For the text-containing cell, return its midpoint in (X, Y) coordinate format. 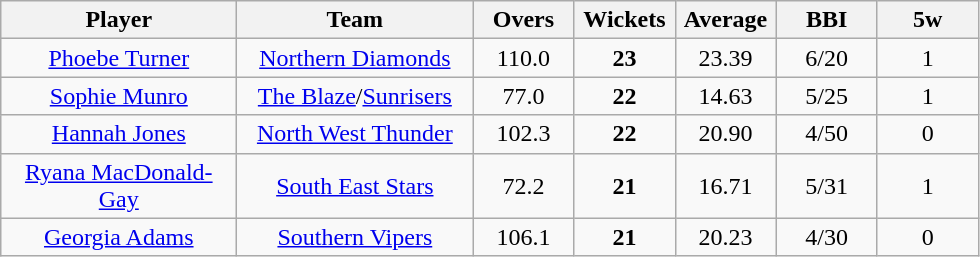
Wickets (624, 20)
23 (624, 58)
106.1 (524, 237)
6/20 (826, 58)
102.3 (524, 134)
5/31 (826, 186)
Northern Diamonds (355, 58)
South East Stars (355, 186)
Average (726, 20)
4/50 (826, 134)
20.90 (726, 134)
72.2 (524, 186)
Phoebe Turner (119, 58)
14.63 (726, 96)
5/25 (826, 96)
77.0 (524, 96)
4/30 (826, 237)
Ryana MacDonald-Gay (119, 186)
5w (928, 20)
The Blaze/Sunrisers (355, 96)
Overs (524, 20)
Georgia Adams (119, 237)
16.71 (726, 186)
Hannah Jones (119, 134)
110.0 (524, 58)
Southern Vipers (355, 237)
Team (355, 20)
23.39 (726, 58)
Player (119, 20)
BBI (826, 20)
Sophie Munro (119, 96)
20.23 (726, 237)
North West Thunder (355, 134)
